Scan for the cell matching the given text and deliver its (X, Y) coordinate at center. 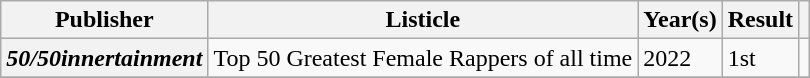
1st (760, 58)
Result (760, 20)
Listicle (423, 20)
Publisher (104, 20)
2022 (680, 58)
Top 50 Greatest Female Rappers of all time (423, 58)
Year(s) (680, 20)
50/50innertainment (104, 58)
